Extract the [x, y] coordinate from the center of the cell holding the provided text.  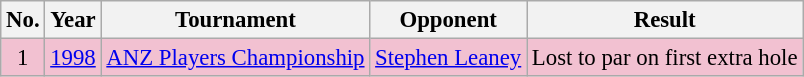
Year [73, 20]
1998 [73, 58]
Result [665, 20]
Opponent [448, 20]
ANZ Players Championship [236, 58]
No. [23, 20]
Lost to par on first extra hole [665, 58]
Tournament [236, 20]
1 [23, 58]
Stephen Leaney [448, 58]
